Provide the (X, Y) coordinate of the cell's center where the given text is located.  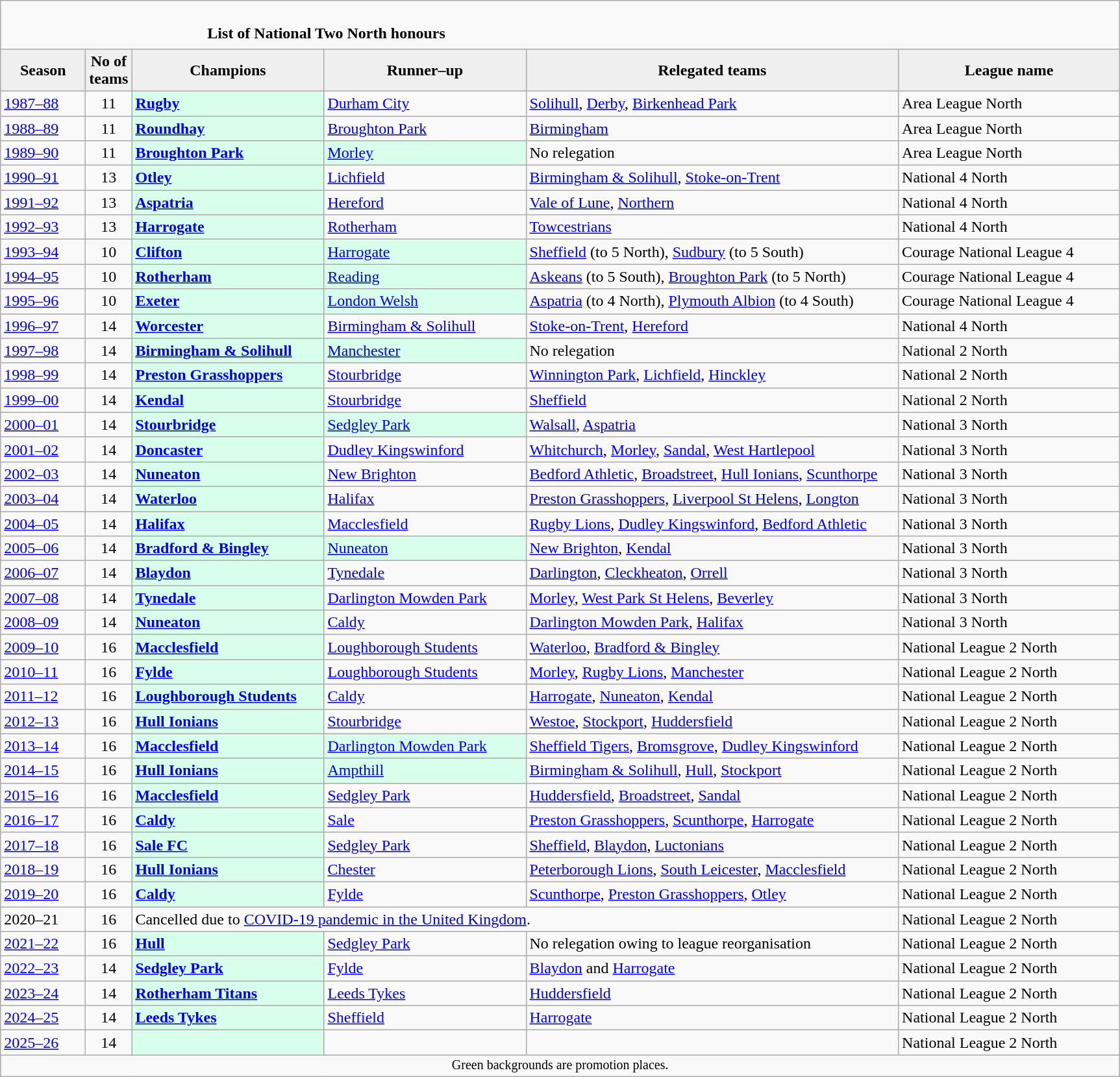
Durham City (425, 103)
Westoe, Stockport, Huddersfield (712, 721)
1992–93 (43, 227)
No of teams (109, 70)
2003–04 (43, 499)
Exeter (228, 301)
Doncaster (228, 449)
Kendal (228, 400)
Birmingham & Solihull, Hull, Stockport (712, 771)
Preston Grasshoppers, Scunthorpe, Harrogate (712, 820)
2006–07 (43, 573)
1998–99 (43, 375)
2021–22 (43, 944)
Chester (425, 869)
Birmingham (712, 128)
Preston Grasshoppers, Liverpool St Helens, Longton (712, 499)
2005–06 (43, 549)
Cancelled due to COVID-19 pandemic in the United Kingdom. (516, 919)
Dudley Kingswinford (425, 449)
1990–91 (43, 178)
2013–14 (43, 746)
1991–92 (43, 203)
Peterborough Lions, South Leicester, Macclesfield (712, 869)
Birmingham & Solihull, Stoke-on-Trent (712, 178)
Sale (425, 820)
Harrogate, Nuneaton, Kendal (712, 697)
Sheffield, Blaydon, Luctonians (712, 845)
Rugby Lions, Dudley Kingswinford, Bedford Athletic (712, 524)
Sheffield Tigers, Bromsgrove, Dudley Kingswinford (712, 746)
League name (1009, 70)
2007–08 (43, 598)
Sheffield (to 5 North), Sudbury (to 5 South) (712, 252)
1987–88 (43, 103)
2001–02 (43, 449)
Waterloo (228, 499)
2023–24 (43, 993)
Morley, Rugby Lions, Manchester (712, 672)
Scunthorpe, Preston Grasshoppers, Otley (712, 894)
Huddersfield, Broadstreet, Sandal (712, 795)
Stoke-on-Trent, Hereford (712, 326)
No relegation owing to league reorganisation (712, 944)
Bradford & Bingley (228, 549)
Aspatria (228, 203)
Morley, West Park St Helens, Beverley (712, 598)
2012–13 (43, 721)
Rotherham Titans (228, 993)
Preston Grasshoppers (228, 375)
Green backgrounds are promotion places. (560, 1066)
Manchester (425, 351)
2019–20 (43, 894)
Waterloo, Bradford & Bingley (712, 647)
1995–96 (43, 301)
Darlington Mowden Park, Halifax (712, 623)
2002–03 (43, 474)
Ampthill (425, 771)
Relegated teams (712, 70)
Worcester (228, 326)
1993–94 (43, 252)
Reading (425, 277)
Solihull, Derby, Birkenhead Park (712, 103)
2025–26 (43, 1043)
Sale FC (228, 845)
2000–01 (43, 425)
Season (43, 70)
Hull (228, 944)
Askeans (to 5 South), Broughton Park (to 5 North) (712, 277)
Bedford Athletic, Broadstreet, Hull Ionians, Scunthorpe (712, 474)
Vale of Lune, Northern (712, 203)
2024–25 (43, 1018)
Winnington Park, Lichfield, Hinckley (712, 375)
1996–97 (43, 326)
1994–95 (43, 277)
1997–98 (43, 351)
Hereford (425, 203)
Runner–up (425, 70)
Aspatria (to 4 North), Plymouth Albion (to 4 South) (712, 301)
2015–16 (43, 795)
Blaydon (228, 573)
2017–18 (43, 845)
2010–11 (43, 672)
2018–19 (43, 869)
London Welsh (425, 301)
2008–09 (43, 623)
Morley (425, 153)
Clifton (228, 252)
2016–17 (43, 820)
1999–00 (43, 400)
Whitchurch, Morley, Sandal, West Hartlepool (712, 449)
Otley (228, 178)
Huddersfield (712, 993)
New Brighton (425, 474)
2009–10 (43, 647)
1988–89 (43, 128)
Lichfield (425, 178)
Blaydon and Harrogate (712, 969)
Towcestrians (712, 227)
Rugby (228, 103)
Roundhay (228, 128)
Champions (228, 70)
1989–90 (43, 153)
New Brighton, Kendal (712, 549)
2014–15 (43, 771)
2020–21 (43, 919)
2011–12 (43, 697)
2022–23 (43, 969)
2004–05 (43, 524)
Darlington, Cleckheaton, Orrell (712, 573)
Walsall, Aspatria (712, 425)
